Return (X, Y) of the center of cell containing provided text 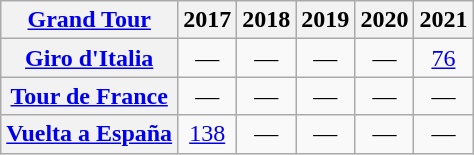
Vuelta a España (90, 134)
2018 (266, 20)
2017 (208, 20)
2020 (384, 20)
2019 (326, 20)
Grand Tour (90, 20)
Giro d'Italia (90, 58)
138 (208, 134)
2021 (444, 20)
76 (444, 58)
Tour de France (90, 96)
